Detect which cell encompasses the target text, then output its (x, y) center coordinate. 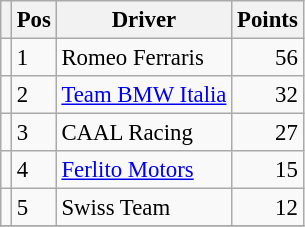
32 (268, 95)
Swiss Team (144, 208)
4 (34, 170)
3 (34, 133)
Romeo Ferraris (144, 58)
Points (268, 20)
Ferlito Motors (144, 170)
Pos (34, 20)
56 (268, 58)
Team BMW Italia (144, 95)
12 (268, 208)
5 (34, 208)
1 (34, 58)
CAAL Racing (144, 133)
Driver (144, 20)
2 (34, 95)
15 (268, 170)
27 (268, 133)
